Determine the (x, y) coordinate at the center of the cell enclosing the given text.  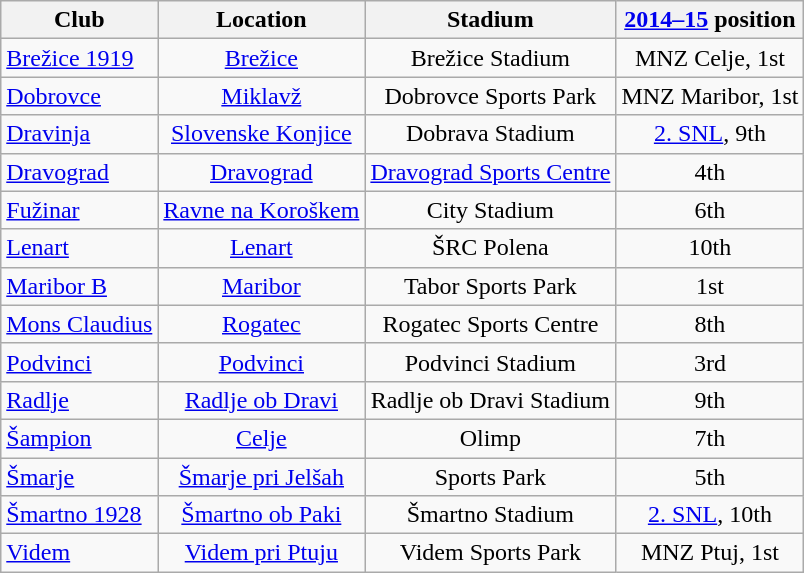
Maribor B (80, 286)
Radlje ob Dravi Stadium (490, 400)
Rogatec (262, 324)
Brežice 1919 (80, 58)
Šmarje (80, 477)
Tabor Sports Park (490, 286)
Club (80, 20)
10th (710, 248)
Dobrava Stadium (490, 134)
Dravinja (80, 134)
2014–15 position (710, 20)
MNZ Maribor, 1st (710, 96)
Mons Claudius (80, 324)
Šampion (80, 438)
Maribor (262, 286)
1st (710, 286)
2. SNL, 9th (710, 134)
MNZ Celje, 1st (710, 58)
Radlje (80, 400)
Brežice Stadium (490, 58)
Celje (262, 438)
5th (710, 477)
Sports Park (490, 477)
Dobrovce Sports Park (490, 96)
Ravne na Koroškem (262, 210)
3rd (710, 362)
Miklavž (262, 96)
Radlje ob Dravi (262, 400)
Videm pri Ptuju (262, 553)
7th (710, 438)
Podvinci Stadium (490, 362)
6th (710, 210)
Brežice (262, 58)
Rogatec Sports Centre (490, 324)
Šmartno ob Paki (262, 515)
Location (262, 20)
Slovenske Konjice (262, 134)
Dravograd Sports Centre (490, 172)
4th (710, 172)
Olimp (490, 438)
8th (710, 324)
2. SNL, 10th (710, 515)
Fužinar (80, 210)
MNZ Ptuj, 1st (710, 553)
Stadium (490, 20)
Šmartno Stadium (490, 515)
Dobrovce (80, 96)
Šmartno 1928 (80, 515)
Šmarje pri Jelšah (262, 477)
9th (710, 400)
Videm Sports Park (490, 553)
City Stadium (490, 210)
ŠRC Polena (490, 248)
Videm (80, 553)
